Return the (x, y) coordinate for the center point of the cell that contains the specified text.  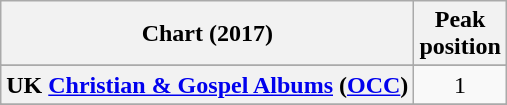
Chart (2017) (208, 34)
Peak position (460, 34)
UK Christian & Gospel Albums (OCC) (208, 85)
1 (460, 85)
